Output the [X, Y] coordinate of the center of the cell containing the given text.  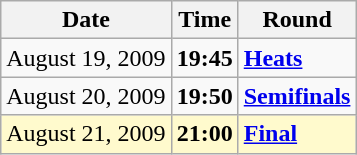
21:00 [204, 134]
Time [204, 20]
19:50 [204, 96]
August 21, 2009 [86, 134]
August 19, 2009 [86, 58]
19:45 [204, 58]
Semifinals [297, 96]
Date [86, 20]
Heats [297, 58]
Round [297, 20]
August 20, 2009 [86, 96]
Final [297, 134]
